Search for the cell housing the specified text and yield its (x, y) center coordinate. 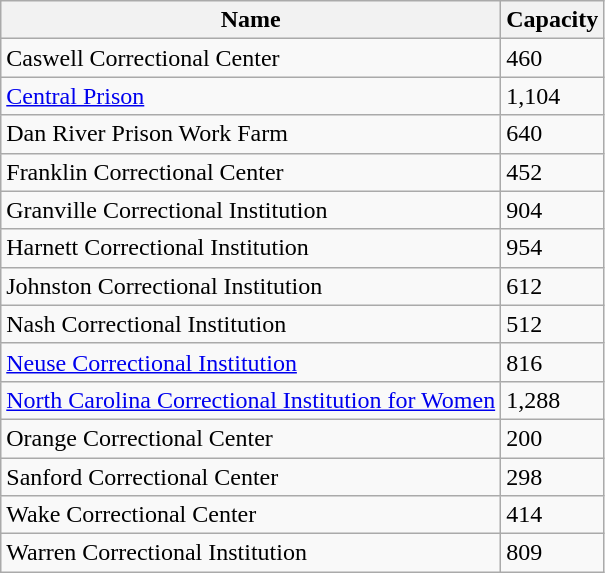
954 (552, 248)
200 (552, 438)
298 (552, 477)
Name (251, 20)
Nash Correctional Institution (251, 324)
452 (552, 172)
Granville Correctional Institution (251, 210)
414 (552, 515)
Franklin Correctional Center (251, 172)
460 (552, 58)
Sanford Correctional Center (251, 477)
1,104 (552, 96)
612 (552, 286)
Caswell Correctional Center (251, 58)
Orange Correctional Center (251, 438)
North Carolina Correctional Institution for Women (251, 400)
Central Prison (251, 96)
1,288 (552, 400)
816 (552, 362)
Wake Correctional Center (251, 515)
640 (552, 134)
Capacity (552, 20)
904 (552, 210)
Dan River Prison Work Farm (251, 134)
Neuse Correctional Institution (251, 362)
512 (552, 324)
Johnston Correctional Institution (251, 286)
809 (552, 553)
Warren Correctional Institution (251, 553)
Harnett Correctional Institution (251, 248)
